Scan for the cell matching the given text and deliver its [x, y] coordinate at center. 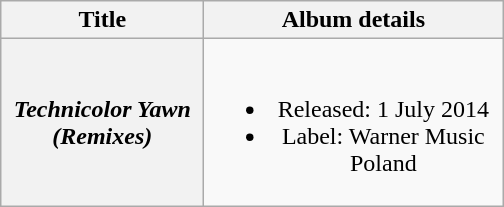
Released: 1 July 2014Label: Warner Music Poland [354, 122]
Album details [354, 20]
Title [102, 20]
Technicolor Yawn (Remixes) [102, 122]
